Extract the (X, Y) coordinate from the center of the cell holding the provided text.  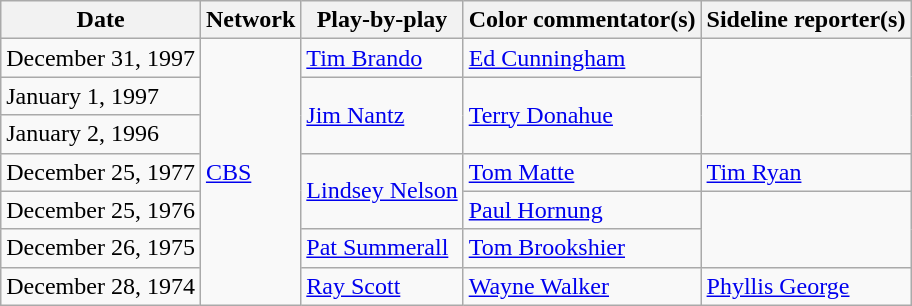
Jim Nantz (382, 115)
Tom Matte (582, 172)
Tom Brookshier (582, 248)
Lindsey Nelson (382, 191)
January 2, 1996 (101, 134)
December 28, 1974 (101, 286)
Network (250, 20)
Terry Donahue (582, 115)
Tim Ryan (806, 172)
Paul Hornung (582, 210)
December 26, 1975 (101, 248)
Phyllis George (806, 286)
Wayne Walker (582, 286)
December 25, 1977 (101, 172)
CBS (250, 172)
Tim Brando (382, 58)
Ed Cunningham (582, 58)
Sideline reporter(s) (806, 20)
Ray Scott (382, 286)
Play-by-play (382, 20)
Color commentator(s) (582, 20)
December 31, 1997 (101, 58)
December 25, 1976 (101, 210)
Date (101, 20)
Pat Summerall (382, 248)
January 1, 1997 (101, 96)
